Pinpoint the cell where the given text exists, returning its [X, Y] midpoint coordinate. 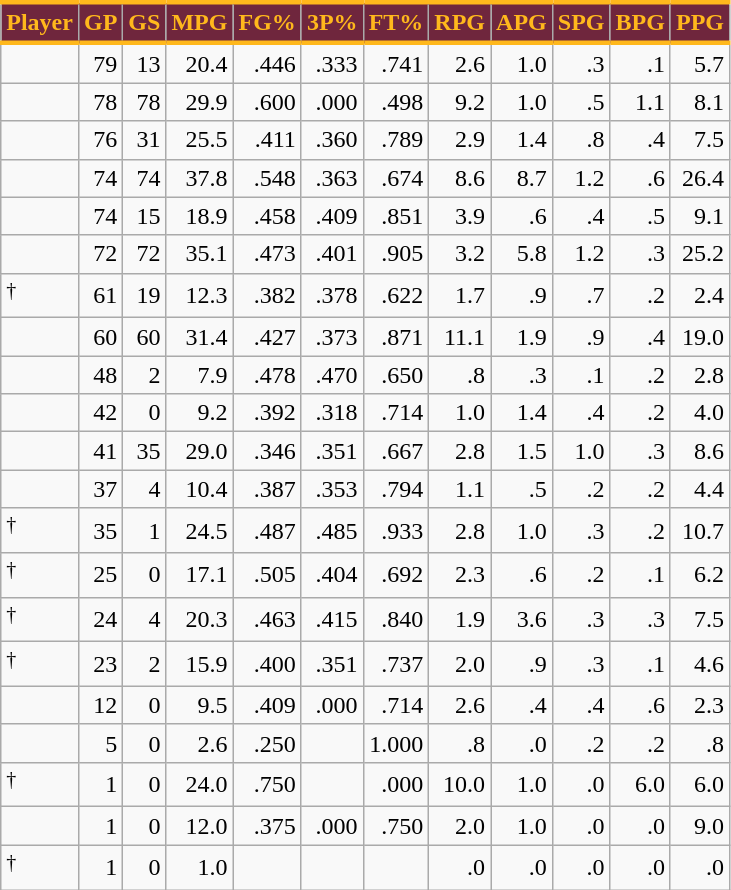
3.9 [460, 216]
7.9 [200, 375]
2.4 [700, 296]
.548 [267, 178]
.622 [396, 296]
APG [522, 22]
.505 [267, 576]
8.1 [700, 102]
3P% [332, 22]
BPG [640, 22]
.353 [332, 489]
31.4 [200, 337]
.375 [267, 826]
.346 [267, 451]
.392 [267, 413]
.382 [267, 296]
.427 [267, 337]
.458 [267, 216]
29.0 [200, 451]
.789 [396, 140]
RPG [460, 22]
10.7 [700, 530]
79 [100, 63]
.333 [332, 63]
20.3 [200, 620]
MPG [200, 22]
.470 [332, 375]
.373 [332, 337]
12 [100, 705]
.400 [267, 664]
.851 [396, 216]
8.7 [522, 178]
15.9 [200, 664]
.667 [396, 451]
5.8 [522, 254]
9.1 [700, 216]
.840 [396, 620]
37 [100, 489]
9.5 [200, 705]
4.0 [700, 413]
3.2 [460, 254]
9.0 [700, 826]
.387 [267, 489]
5.7 [700, 63]
35.1 [200, 254]
24 [100, 620]
.485 [332, 530]
61 [100, 296]
37.8 [200, 178]
17.1 [200, 576]
6.2 [700, 576]
.650 [396, 375]
12.0 [200, 826]
.871 [396, 337]
.600 [267, 102]
42 [100, 413]
.473 [267, 254]
25 [100, 576]
.933 [396, 530]
.378 [332, 296]
29.9 [200, 102]
.401 [332, 254]
26.4 [700, 178]
20.4 [200, 63]
18.9 [200, 216]
10.0 [460, 784]
.463 [267, 620]
25.5 [200, 140]
.487 [267, 530]
.794 [396, 489]
76 [100, 140]
5 [100, 743]
.737 [396, 664]
.411 [267, 140]
1.7 [460, 296]
1.000 [396, 743]
11.1 [460, 337]
.7 [581, 296]
.446 [267, 63]
.741 [396, 63]
FG% [267, 22]
13 [144, 63]
SPG [581, 22]
.415 [332, 620]
.363 [332, 178]
.692 [396, 576]
GP [100, 22]
10.4 [200, 489]
.498 [396, 102]
PPG [700, 22]
15 [144, 216]
4.6 [700, 664]
.404 [332, 576]
41 [100, 451]
31 [144, 140]
GS [144, 22]
1.5 [522, 451]
.318 [332, 413]
24.5 [200, 530]
48 [100, 375]
.674 [396, 178]
25.2 [700, 254]
12.3 [200, 296]
Player [40, 22]
19.0 [700, 337]
23 [100, 664]
.905 [396, 254]
24.0 [200, 784]
2.9 [460, 140]
.250 [267, 743]
.478 [267, 375]
4.4 [700, 489]
3.6 [522, 620]
FT% [396, 22]
19 [144, 296]
.360 [332, 140]
